From the cell containing the given text, extract its center point as [X, Y] coordinate. 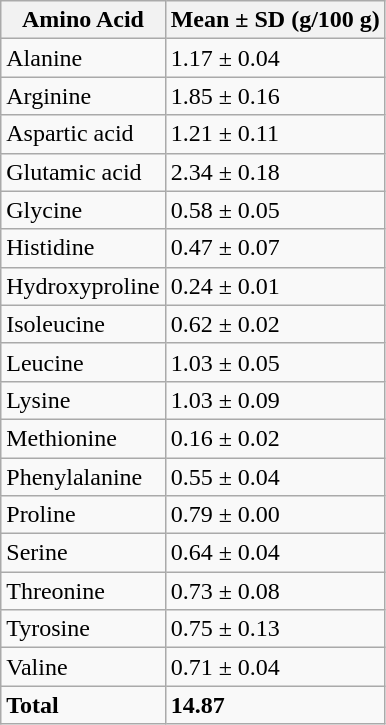
0.24 ± 0.01 [275, 286]
Total [83, 705]
0.64 ± 0.04 [275, 553]
Hydroxyproline [83, 286]
0.75 ± 0.13 [275, 629]
Proline [83, 515]
1.03 ± 0.05 [275, 362]
2.34 ± 0.18 [275, 172]
Lysine [83, 400]
0.55 ± 0.04 [275, 477]
Phenylalanine [83, 477]
1.03 ± 0.09 [275, 400]
1.17 ± 0.04 [275, 58]
0.47 ± 0.07 [275, 248]
Mean ± SD (g/100 g) [275, 20]
Methionine [83, 438]
0.16 ± 0.02 [275, 438]
Serine [83, 553]
1.21 ± 0.11 [275, 134]
Histidine [83, 248]
Leucine [83, 362]
1.85 ± 0.16 [275, 96]
Arginine [83, 96]
Aspartic acid [83, 134]
Glutamic acid [83, 172]
Alanine [83, 58]
14.87 [275, 705]
Tyrosine [83, 629]
Glycine [83, 210]
Isoleucine [83, 324]
0.71 ± 0.04 [275, 667]
0.62 ± 0.02 [275, 324]
0.58 ± 0.05 [275, 210]
Valine [83, 667]
0.73 ± 0.08 [275, 591]
Amino Acid [83, 20]
0.79 ± 0.00 [275, 515]
Threonine [83, 591]
